Provide the [x, y] coordinate of the cell's center where the given text is located.  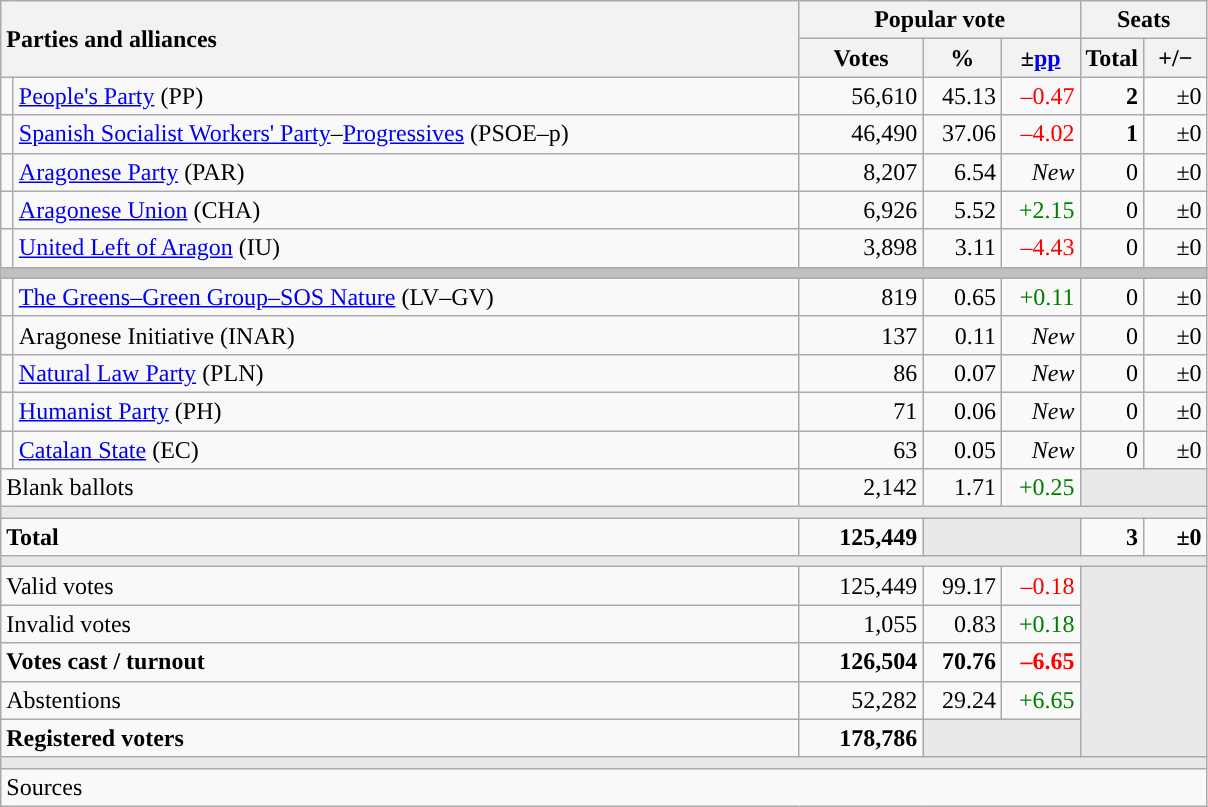
Aragonese Union (CHA) [406, 210]
Popular vote [940, 20]
–4.43 [1040, 248]
71 [861, 411]
37.06 [962, 134]
Seats [1144, 20]
0.07 [962, 373]
56,610 [861, 96]
819 [861, 297]
% [962, 58]
Catalan State (EC) [406, 449]
126,504 [861, 662]
1.71 [962, 488]
63 [861, 449]
1,055 [861, 624]
137 [861, 335]
0.65 [962, 297]
5.52 [962, 210]
–6.65 [1040, 662]
Votes [861, 58]
Natural Law Party (PLN) [406, 373]
+0.11 [1040, 297]
3,898 [861, 248]
Humanist Party (PH) [406, 411]
±pp [1040, 58]
1 [1112, 134]
2,142 [861, 488]
–4.02 [1040, 134]
46,490 [861, 134]
0.05 [962, 449]
+0.18 [1040, 624]
70.76 [962, 662]
+2.15 [1040, 210]
The Greens–Green Group–SOS Nature (LV–GV) [406, 297]
3 [1112, 537]
+/− [1176, 58]
Spanish Socialist Workers' Party–Progressives (PSOE–p) [406, 134]
Valid votes [400, 586]
Aragonese Initiative (INAR) [406, 335]
People's Party (PP) [406, 96]
8,207 [861, 172]
6,926 [861, 210]
0.11 [962, 335]
178,786 [861, 738]
+6.65 [1040, 700]
+0.25 [1040, 488]
Parties and alliances [400, 39]
0.06 [962, 411]
3.11 [962, 248]
Invalid votes [400, 624]
Registered voters [400, 738]
–0.47 [1040, 96]
United Left of Aragon (IU) [406, 248]
Votes cast / turnout [400, 662]
86 [861, 373]
–0.18 [1040, 586]
Sources [604, 787]
52,282 [861, 700]
Blank ballots [400, 488]
99.17 [962, 586]
Abstentions [400, 700]
45.13 [962, 96]
6.54 [962, 172]
29.24 [962, 700]
0.83 [962, 624]
Aragonese Party (PAR) [406, 172]
2 [1112, 96]
